Find where the given text appears and provide that cell's center as (x, y) coordinate. 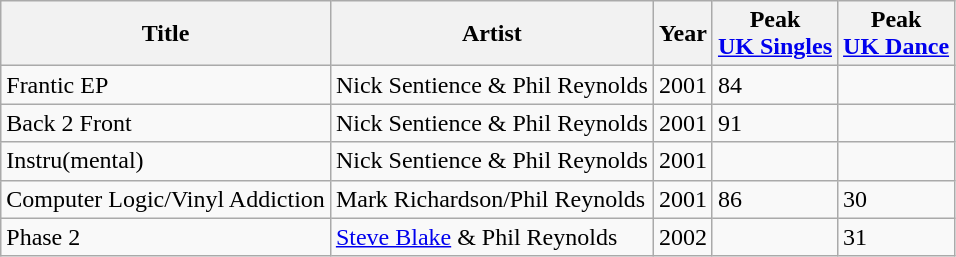
Peak UK Singles (774, 34)
Steve Blake & Phil Reynolds (492, 237)
31 (896, 237)
Computer Logic/Vinyl Addiction (166, 199)
30 (896, 199)
Back 2 Front (166, 123)
84 (774, 85)
Frantic EP (166, 85)
Mark Richardson/Phil Reynolds (492, 199)
Phase 2 (166, 237)
91 (774, 123)
2002 (682, 237)
Title (166, 34)
Instru(mental) (166, 161)
Peak UK Dance (896, 34)
Year (682, 34)
86 (774, 199)
Artist (492, 34)
